Pinpoint the cell where the given text exists, returning its (x, y) midpoint coordinate. 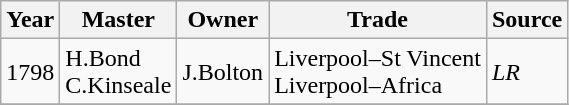
Year (30, 20)
1798 (30, 72)
Source (526, 20)
J.Bolton (223, 72)
Owner (223, 20)
LR (526, 72)
Master (118, 20)
Trade (378, 20)
Liverpool–St VincentLiverpool–Africa (378, 72)
H.BondC.Kinseale (118, 72)
